Identify which cell holds the provided text, then report its (x, y) central coordinate. 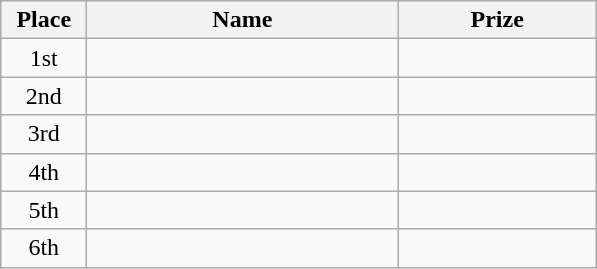
Name (242, 20)
3rd (44, 134)
2nd (44, 96)
5th (44, 210)
4th (44, 172)
1st (44, 58)
6th (44, 248)
Prize (498, 20)
Place (44, 20)
